From the cell containing the given text, extract its center point as [X, Y] coordinate. 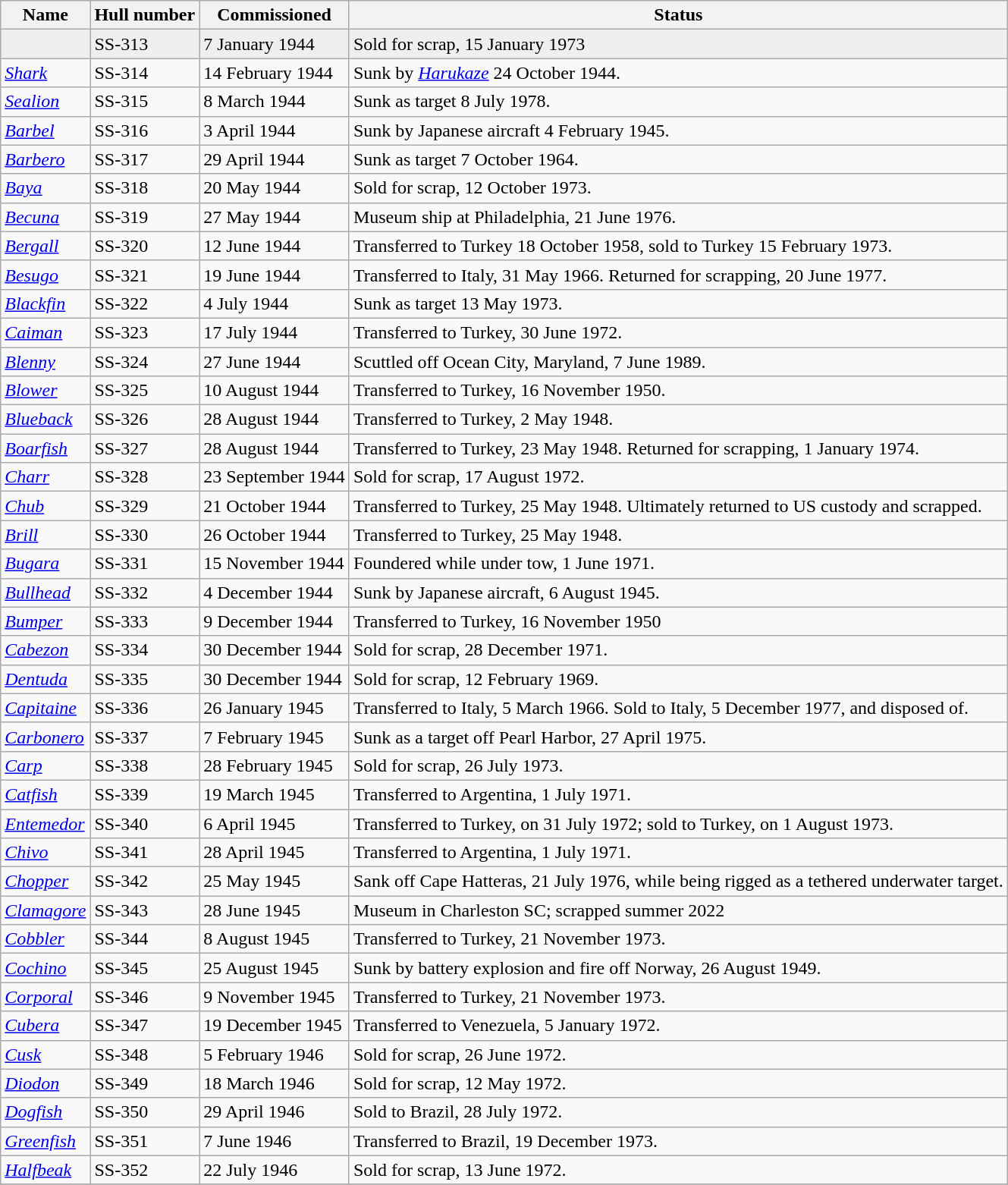
SS-314 [145, 73]
SS-341 [145, 853]
Corporal [46, 997]
Dentuda [46, 679]
SS-349 [145, 1083]
Transferred to Turkey, 2 May 1948. [678, 420]
Besugo [46, 275]
Cabezon [46, 650]
Hull number [145, 15]
Sank off Cape Hatteras, 21 July 1976, while being rigged as a tethered underwater target. [678, 882]
Museum ship at Philadelphia, 21 June 1976. [678, 217]
SS-322 [145, 303]
Halfbeak [46, 1170]
Sunk as target 7 October 1964. [678, 159]
SS-317 [145, 159]
26 October 1944 [275, 535]
Caiman [46, 332]
SS-336 [145, 708]
26 January 1945 [275, 708]
20 May 1944 [275, 188]
3 April 1944 [275, 130]
19 June 1944 [275, 275]
SS-345 [145, 968]
Boarfish [46, 448]
Sunk by battery explosion and fire off Norway, 26 August 1949. [678, 968]
25 August 1945 [275, 968]
28 June 1945 [275, 910]
Chopper [46, 882]
Sold for scrap, 15 January 1973 [678, 44]
Brill [46, 535]
Cubera [46, 1026]
4 July 1944 [275, 303]
8 March 1944 [275, 102]
SS-347 [145, 1026]
Transferred to Italy, 31 May 1966. Returned for scrapping, 20 June 1977. [678, 275]
Chub [46, 506]
Blackfin [46, 303]
Blenny [46, 362]
Transferred to Brazil, 19 December 1973. [678, 1141]
SS-335 [145, 679]
Becuna [46, 217]
Transferred to Italy, 5 March 1966. Sold to Italy, 5 December 1977, and disposed of. [678, 708]
SS-327 [145, 448]
18 March 1946 [275, 1083]
SS-351 [145, 1141]
SS-350 [145, 1112]
SS-333 [145, 621]
Sold for scrap, 28 December 1971. [678, 650]
28 February 1945 [275, 765]
Sold for scrap, 26 July 1973. [678, 765]
SS-328 [145, 477]
27 June 1944 [275, 362]
Transferred to Turkey, on 31 July 1972; sold to Turkey, on 1 August 1973. [678, 823]
19 December 1945 [275, 1026]
Greenfish [46, 1141]
28 April 1945 [275, 853]
Blower [46, 391]
Barbero [46, 159]
Sunk as a target off Pearl Harbor, 27 April 1975. [678, 737]
19 March 1945 [275, 794]
SS-342 [145, 882]
Sold to Brazil, 28 July 1972. [678, 1112]
Sold for scrap, 17 August 1972. [678, 477]
21 October 1944 [275, 506]
Bumper [46, 621]
SS-315 [145, 102]
Entemedor [46, 823]
Bullhead [46, 592]
Transferred to Turkey, 30 June 1972. [678, 332]
Sunk by Japanese aircraft, 6 August 1945. [678, 592]
4 December 1944 [275, 592]
14 February 1944 [275, 73]
Capitaine [46, 708]
9 December 1944 [275, 621]
Transferred to Turkey, 25 May 1948. [678, 535]
Diodon [46, 1083]
SS-324 [145, 362]
Transferred to Turkey, 16 November 1950 [678, 621]
Cusk [46, 1055]
Sold for scrap, 12 October 1973. [678, 188]
10 August 1944 [275, 391]
Bugara [46, 564]
SS-346 [145, 997]
Sunk by Japanese aircraft 4 February 1945. [678, 130]
SS-331 [145, 564]
Blueback [46, 420]
Sealion [46, 102]
SS-334 [145, 650]
5 February 1946 [275, 1055]
SS-343 [145, 910]
Commissioned [275, 15]
Scuttled off Ocean City, Maryland, 7 June 1989. [678, 362]
29 April 1946 [275, 1112]
SS-330 [145, 535]
Shark [46, 73]
SS-326 [145, 420]
Baya [46, 188]
Carp [46, 765]
Name [46, 15]
SS-352 [145, 1170]
SS-321 [145, 275]
Clamagore [46, 910]
7 February 1945 [275, 737]
Sold for scrap, 12 May 1972. [678, 1083]
SS-316 [145, 130]
Bergall [46, 246]
Catfish [46, 794]
SS-319 [145, 217]
9 November 1945 [275, 997]
SS-325 [145, 391]
SS-348 [145, 1055]
SS-339 [145, 794]
22 July 1946 [275, 1170]
12 June 1944 [275, 246]
SS-318 [145, 188]
SS-344 [145, 939]
SS-337 [145, 737]
7 June 1946 [275, 1141]
Transferred to Venezuela, 5 January 1972. [678, 1026]
Sunk by Harukaze 24 October 1944. [678, 73]
17 July 1944 [275, 332]
SS-320 [145, 246]
7 January 1944 [275, 44]
29 April 1944 [275, 159]
Foundered while under tow, 1 June 1971. [678, 564]
Cochino [46, 968]
8 August 1945 [275, 939]
SS-340 [145, 823]
Carbonero [46, 737]
27 May 1944 [275, 217]
Cobbler [46, 939]
Barbel [46, 130]
SS-323 [145, 332]
Status [678, 15]
Transferred to Turkey, 16 November 1950. [678, 391]
Sunk as target 13 May 1973. [678, 303]
Sold for scrap, 13 June 1972. [678, 1170]
SS-313 [145, 44]
Transferred to Turkey, 23 May 1948. Returned for scrapping, 1 January 1974. [678, 448]
Sunk as target 8 July 1978. [678, 102]
Charr [46, 477]
SS-338 [145, 765]
23 September 1944 [275, 477]
15 November 1944 [275, 564]
SS-332 [145, 592]
Dogfish [46, 1112]
25 May 1945 [275, 882]
6 April 1945 [275, 823]
Sold for scrap, 26 June 1972. [678, 1055]
Transferred to Turkey 18 October 1958, sold to Turkey 15 February 1973. [678, 246]
Museum in Charleston SC; scrapped summer 2022 [678, 910]
Sold for scrap, 12 February 1969. [678, 679]
Transferred to Turkey, 25 May 1948. Ultimately returned to US custody and scrapped. [678, 506]
Chivo [46, 853]
SS-329 [145, 506]
